Return the (X, Y) coordinate for the center point of the cell that contains the specified text.  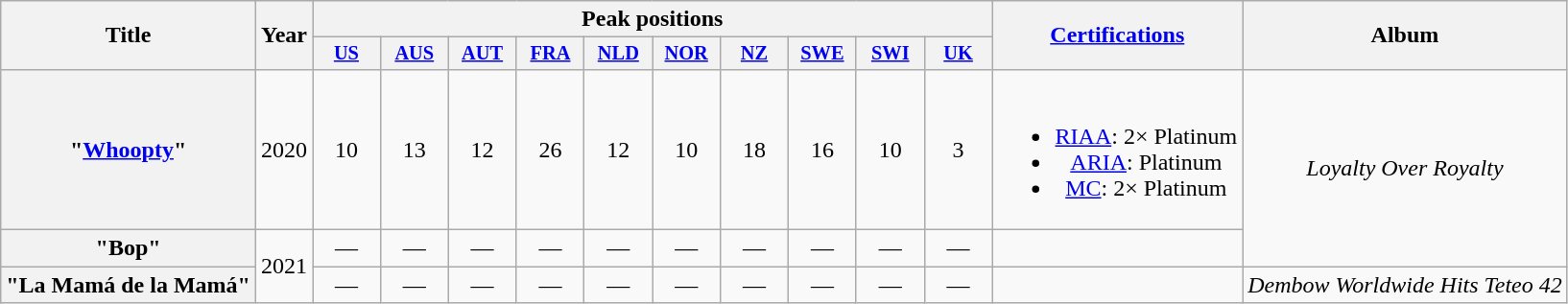
Loyalty Over Royalty (1405, 167)
Title (129, 35)
"La Mamá de la Mamá" (129, 285)
Album (1405, 35)
16 (821, 150)
Certifications (1117, 35)
18 (754, 150)
NZ (754, 54)
US (347, 54)
UK (958, 54)
Year (284, 35)
Peak positions (653, 19)
"Whoopty" (129, 150)
NOR (687, 54)
AUS (415, 54)
SWE (821, 54)
3 (958, 150)
NLD (618, 54)
"Bop" (129, 248)
2021 (284, 267)
RIAA: 2× PlatinumARIA: PlatinumMC: 2× Platinum (1117, 150)
AUT (482, 54)
Dembow Worldwide Hits Teteo 42 (1405, 285)
2020 (284, 150)
26 (551, 150)
FRA (551, 54)
SWI (891, 54)
13 (415, 150)
